Locate the cell with the specified text and output its [x, y] center coordinate. 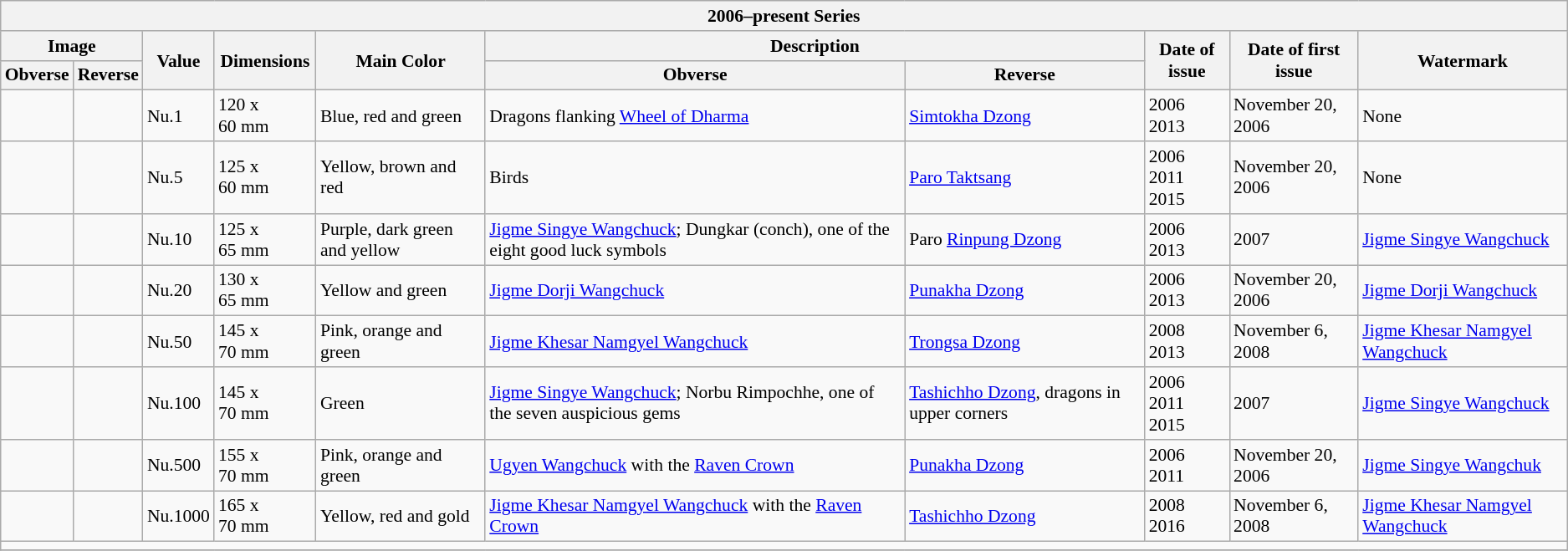
Jigme Singye Wangchuck; Norbu Rimpochhe, one of the seven auspicious gems [695, 403]
Description [815, 46]
Nu.10 [179, 239]
Date of issue [1187, 60]
Nu.50 [179, 341]
Tashichho Dzong, dragons in upper corners [1024, 403]
Nu.1 [179, 115]
130 x 65 mm [265, 291]
20082013 [1187, 341]
Dimensions [265, 60]
Watermark [1462, 60]
Image [72, 46]
Green [401, 403]
125 x 65 mm [265, 239]
Nu.20 [179, 291]
120 x 60 mm [265, 115]
Ugyen Wangchuck with the Raven Crown [695, 465]
Nu.5 [179, 177]
Nu.100 [179, 403]
125 x 60 mm [265, 177]
Nu.1000 [179, 517]
2006–present Series [784, 16]
165 x 70 mm [265, 517]
Blue, red and green [401, 115]
Yellow, brown and red [401, 177]
Yellow, red and gold [401, 517]
155 x 70 mm [265, 465]
Nu.500 [179, 465]
Jigme Singye Wangchuck; Dungkar (conch), one of the eight good luck symbols [695, 239]
Jigme Singye Wangchuk [1462, 465]
Value [179, 60]
Trongsa Dzong [1024, 341]
Purple, dark green and yellow [401, 239]
Paro Taktsang [1024, 177]
Dragons flanking Wheel of Dharma [695, 115]
Birds [695, 177]
Jigme Khesar Namgyel Wangchuck with the Raven Crown [695, 517]
Yellow and green [401, 291]
Simtokha Dzong [1024, 115]
Tashichho Dzong [1024, 517]
Main Color [401, 60]
20062011 [1187, 465]
Date of first issue [1294, 60]
20082016 [1187, 517]
Paro Rinpung Dzong [1024, 239]
